Return the (X, Y) coordinate for the center point of the cell that contains the specified text.  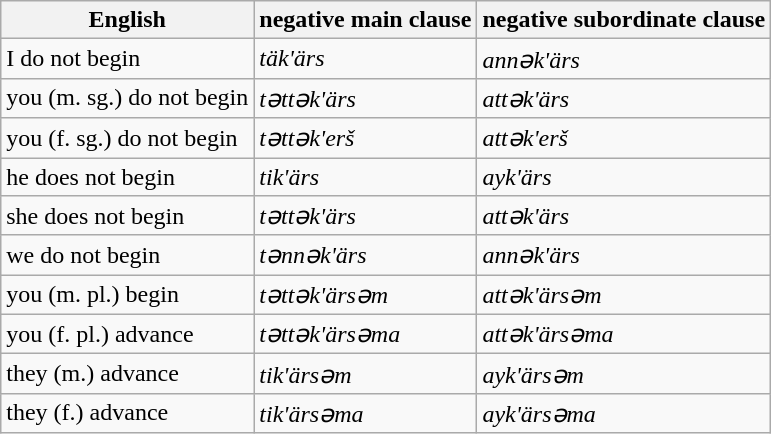
you (f. pl.) advance (128, 334)
tik'ärsəm (366, 374)
they (m.) advance (128, 374)
tik'ärs (366, 177)
təttək'ärsəm (366, 295)
we do not begin (128, 255)
attək'erš (624, 138)
they (f.) advance (128, 413)
he does not begin (128, 177)
I do not begin (128, 59)
attək'ärsəma (624, 334)
you (m. pl.) begin (128, 295)
təttək'ärsəma (366, 334)
she does not begin (128, 216)
täk'ärs (366, 59)
attək'ärsəm (624, 295)
ayk'ärsəm (624, 374)
English (128, 20)
tənnək'ärs (366, 255)
tik'ärsəma (366, 413)
you (m. sg.) do not begin (128, 98)
you (f. sg.) do not begin (128, 138)
negative main clause (366, 20)
ayk'ärs (624, 177)
təttək'erš (366, 138)
negative subordinate clause (624, 20)
ayk'ärsəma (624, 413)
